Extract the (X, Y) coordinate from the center of the cell holding the provided text.  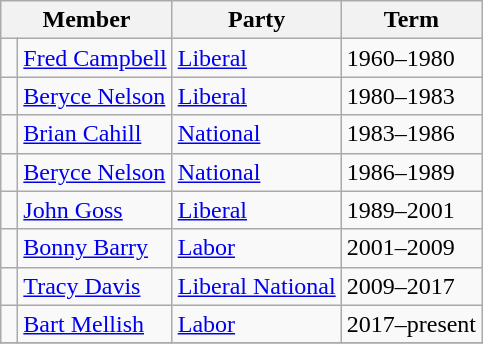
Member (86, 20)
Term (411, 20)
1960–1980 (411, 58)
2009–2017 (411, 286)
2017–present (411, 324)
Bart Mellish (95, 324)
Bonny Barry (95, 248)
1989–2001 (411, 210)
Liberal National (256, 286)
Party (256, 20)
2001–2009 (411, 248)
1980–1983 (411, 96)
Tracy Davis (95, 286)
Brian Cahill (95, 134)
John Goss (95, 210)
1986–1989 (411, 172)
1983–1986 (411, 134)
Fred Campbell (95, 58)
